Locate the cell with the specified text and output its (x, y) center coordinate. 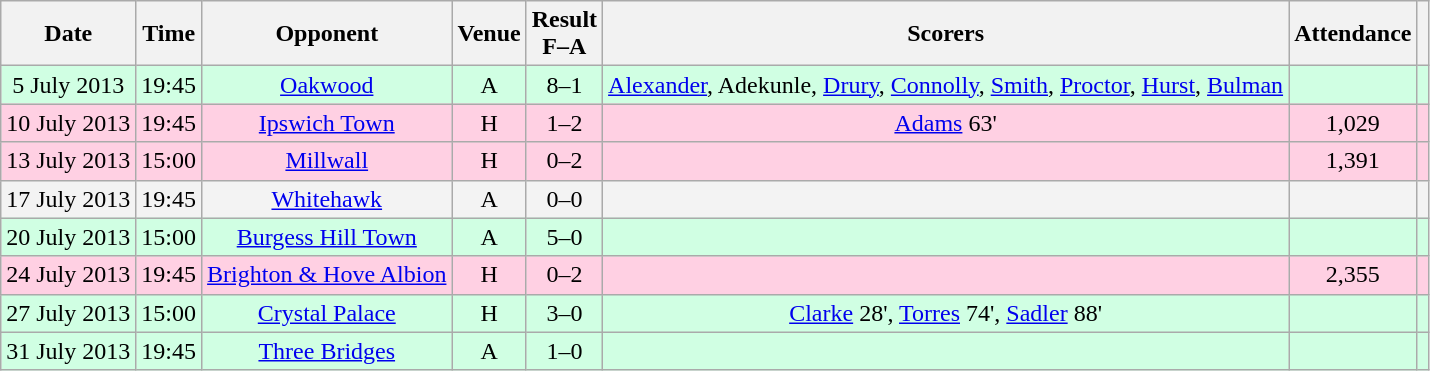
Millwall (327, 161)
1–2 (564, 123)
Three Bridges (327, 351)
Oakwood (327, 85)
1,391 (1353, 161)
10 July 2013 (68, 123)
Opponent (327, 34)
1,029 (1353, 123)
Scorers (946, 34)
Crystal Palace (327, 313)
1–0 (564, 351)
Clarke 28', Torres 74', Sadler 88' (946, 313)
Burgess Hill Town (327, 237)
31 July 2013 (68, 351)
Venue (489, 34)
ResultF–A (564, 34)
Ipswich Town (327, 123)
Whitehawk (327, 199)
24 July 2013 (68, 275)
Brighton & Hove Albion (327, 275)
3–0 (564, 313)
17 July 2013 (68, 199)
20 July 2013 (68, 237)
27 July 2013 (68, 313)
Date (68, 34)
13 July 2013 (68, 161)
5 July 2013 (68, 85)
8–1 (564, 85)
Alexander, Adekunle, Drury, Connolly, Smith, Proctor, Hurst, Bulman (946, 85)
Attendance (1353, 34)
0–0 (564, 199)
Adams 63' (946, 123)
2,355 (1353, 275)
5–0 (564, 237)
Time (169, 34)
